Find where the given text appears and provide that cell's center as (x, y) coordinate. 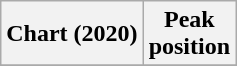
Chart (2020) (72, 34)
Peakposition (189, 34)
